Pinpoint the cell where the given text exists, returning its [X, Y] midpoint coordinate. 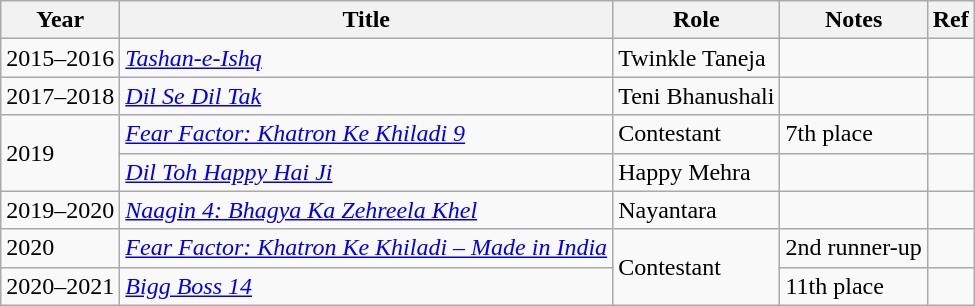
Nayantara [696, 210]
Dil Se Dil Tak [366, 96]
Naagin 4: Bhagya Ka Zehreela Khel [366, 210]
2020 [60, 248]
Tashan-e-Ishq [366, 58]
2017–2018 [60, 96]
Year [60, 20]
Bigg Boss 14 [366, 286]
Notes [854, 20]
2019 [60, 153]
Ref [950, 20]
Fear Factor: Khatron Ke Khiladi – Made in India [366, 248]
2020–2021 [60, 286]
2019–2020 [60, 210]
11th place [854, 286]
7th place [854, 134]
Role [696, 20]
Teni Bhanushali [696, 96]
Title [366, 20]
2015–2016 [60, 58]
Fear Factor: Khatron Ke Khiladi 9 [366, 134]
Twinkle Taneja [696, 58]
Dil Toh Happy Hai Ji [366, 172]
2nd runner-up [854, 248]
Happy Mehra [696, 172]
